Output the [x, y] coordinate of the center of the cell containing the given text.  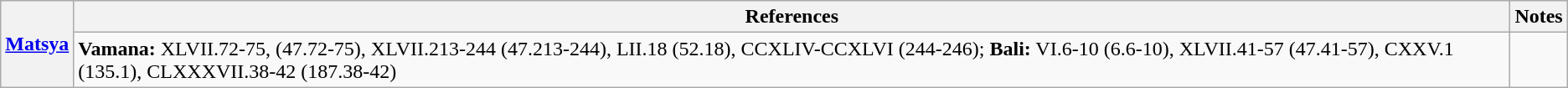
Notes [1539, 17]
Matsya [37, 44]
References [792, 17]
